Capture the cell that displays the provided text and extract its (X, Y) central coordinate. 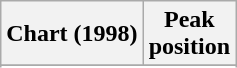
Peakposition (189, 34)
Chart (1998) (72, 34)
